Extract the (X, Y) coordinate from the center of the cell holding the provided text.  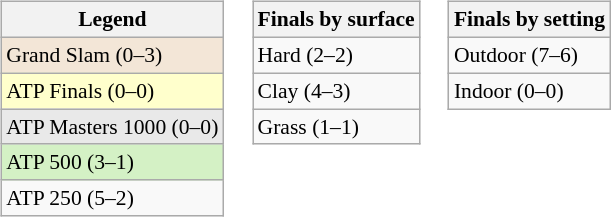
ATP 250 (5–2) (112, 198)
Indoor (0–0) (530, 91)
ATP 500 (3–1) (112, 162)
ATP Finals (0–0) (112, 91)
Finals by surface (336, 20)
Hard (2–2) (336, 55)
Clay (4–3) (336, 91)
Grass (1–1) (336, 127)
Grand Slam (0–3) (112, 55)
Outdoor (7–6) (530, 55)
ATP Masters 1000 (0–0) (112, 127)
Legend (112, 20)
Finals by setting (530, 20)
